Output the [X, Y] coordinate of the center of the cell containing the given text.  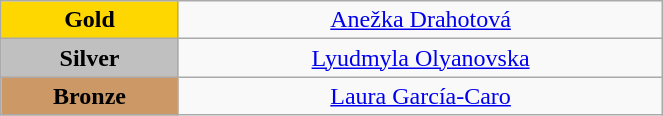
Anežka Drahotová [420, 20]
Laura García-Caro [420, 96]
Gold [90, 20]
Bronze [90, 96]
Lyudmyla Olyanovska [420, 58]
Silver [90, 58]
